Output the (x, y) coordinate of the center of the cell containing the given text.  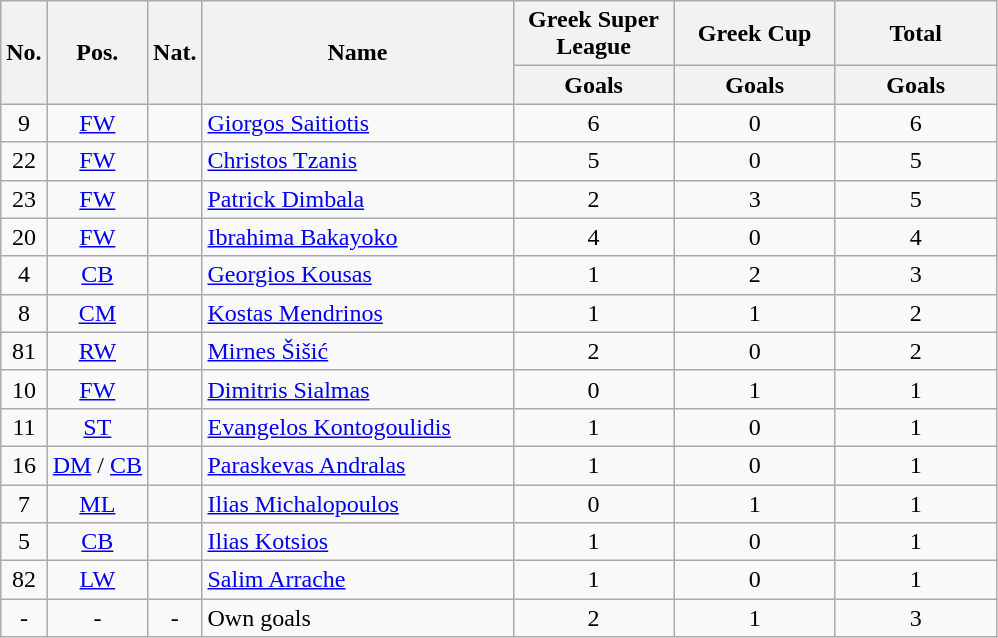
23 (24, 199)
Mirnes Šišić (358, 351)
Kostas Mendrinos (358, 313)
11 (24, 427)
Ilias Michalopoulos (358, 503)
8 (24, 313)
81 (24, 351)
10 (24, 389)
Patrick Dimbala (358, 199)
Total (916, 34)
Greek Super League (594, 34)
No. (24, 52)
Ibrahima Bakayoko (358, 237)
RW (97, 351)
Georgios Kousas (358, 275)
Pos. (97, 52)
20 (24, 237)
Evangelos Kontogoulidis (358, 427)
Salim Arrache (358, 580)
Nat. (175, 52)
ML (97, 503)
7 (24, 503)
Christos Tzanis (358, 161)
Paraskevas Andralas (358, 465)
82 (24, 580)
9 (24, 123)
DM / CB (97, 465)
Own goals (358, 618)
ST (97, 427)
Name (358, 52)
LW (97, 580)
Ilias Kotsios (358, 542)
Greek Cup (754, 34)
22 (24, 161)
16 (24, 465)
Giorgos Saitiotis (358, 123)
Dimitris Sialmas (358, 389)
CM (97, 313)
